Pinpoint the cell where the given text exists, returning its (X, Y) midpoint coordinate. 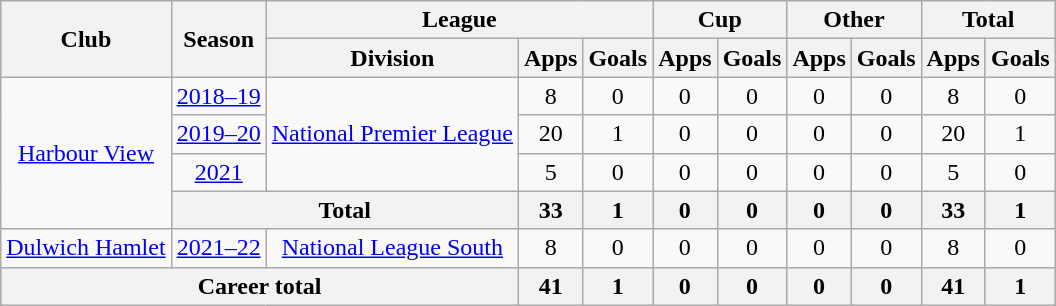
Club (86, 39)
Dulwich Hamlet (86, 248)
Other (854, 20)
National Premier League (392, 134)
Harbour View (86, 153)
2021–22 (218, 248)
League (459, 20)
Division (392, 58)
Season (218, 39)
2018–19 (218, 96)
Cup (720, 20)
2019–20 (218, 134)
National League South (392, 248)
2021 (218, 172)
Career total (260, 286)
